Identify which cell holds the provided text, then report its (x, y) central coordinate. 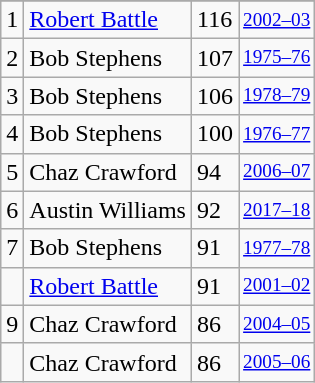
3 (12, 96)
Austin Williams (108, 210)
1978–79 (277, 96)
2 (12, 58)
5 (12, 172)
2001–02 (277, 286)
1975–76 (277, 58)
92 (214, 210)
2017–18 (277, 210)
2002–03 (277, 20)
1976–77 (277, 134)
106 (214, 96)
94 (214, 172)
107 (214, 58)
1 (12, 20)
116 (214, 20)
7 (12, 248)
1977–78 (277, 248)
2006–07 (277, 172)
2004–05 (277, 324)
100 (214, 134)
2005–06 (277, 362)
9 (12, 324)
4 (12, 134)
6 (12, 210)
